Scan for the cell matching the given text and deliver its [x, y] coordinate at center. 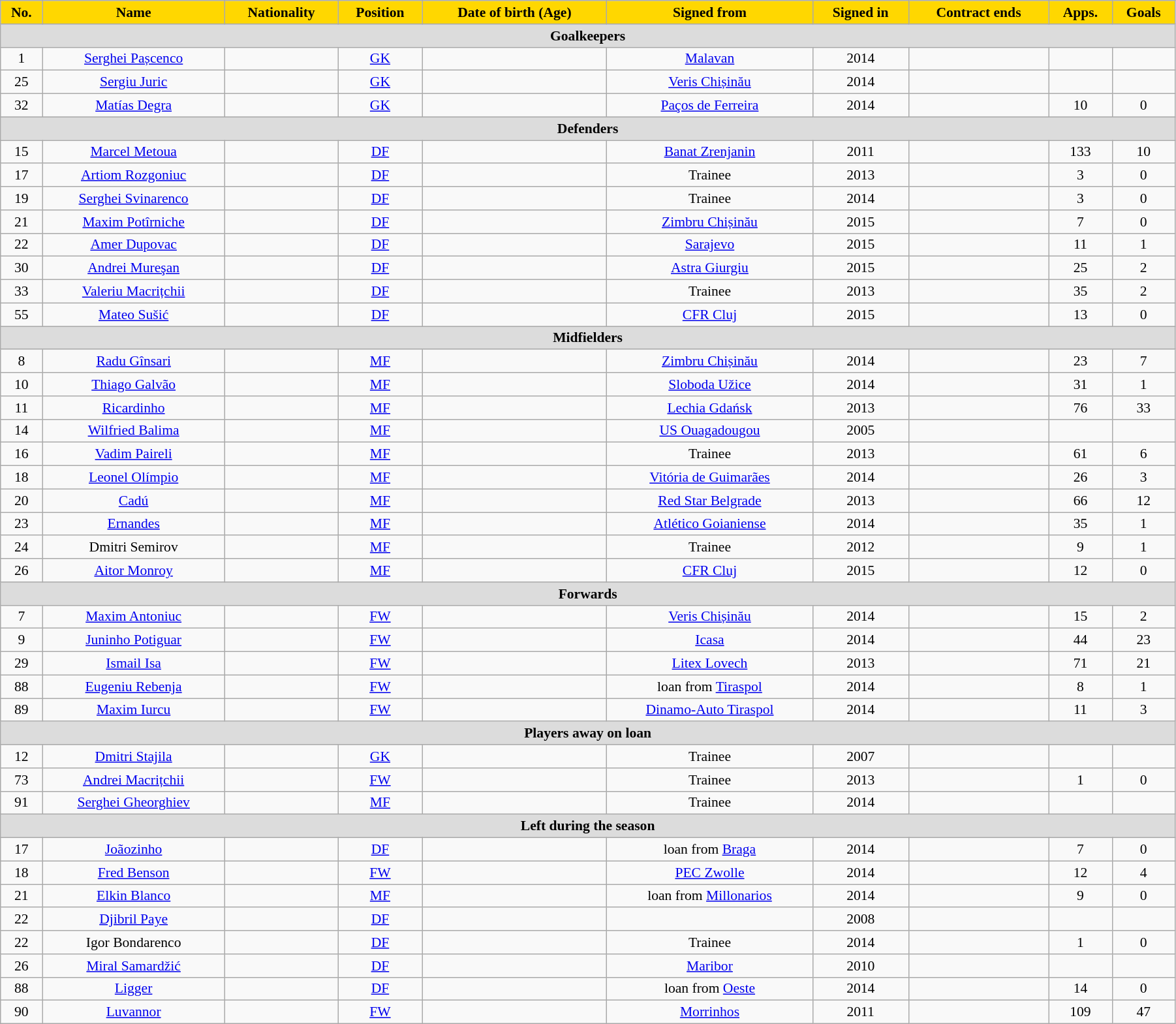
32 [22, 106]
Serghei Svinarenco [134, 198]
loan from Millonarios [710, 896]
20 [22, 501]
Thiago Galvão [134, 384]
Nationality [281, 12]
Marcel Metoua [134, 152]
Date of birth (Age) [514, 12]
Signed in [860, 12]
Sloboda Užice [710, 384]
19 [22, 198]
Wilfried Balima [134, 431]
31 [1081, 384]
66 [1081, 501]
Cadú [134, 501]
Valeriu Macrițchii [134, 292]
Lechia Gdańsk [710, 408]
Matías Degra [134, 106]
Sergiu Juric [134, 82]
Vitória de Guimarães [710, 478]
Atlético Goianiense [710, 524]
13 [1081, 315]
2010 [860, 966]
Ligger [134, 989]
Mateo Sušić [134, 315]
24 [22, 548]
Morrinhos [710, 1012]
16 [22, 454]
55 [22, 315]
133 [1081, 152]
Left during the season [588, 826]
Sarajevo [710, 245]
Litex Lovech [710, 664]
71 [1081, 664]
Andrei Mureşan [134, 268]
Ricardinho [134, 408]
Dinamo-Auto Tiraspol [710, 710]
6 [1143, 454]
Goalkeepers [588, 36]
4 [1143, 873]
Apps. [1081, 12]
Name [134, 12]
Vadim Paireli [134, 454]
Contract ends [979, 12]
Astra Giurgiu [710, 268]
Amer Dupovac [134, 245]
Andrei Macrițchii [134, 780]
US Ouagadougou [710, 431]
Icasa [710, 640]
29 [22, 664]
Position [380, 12]
76 [1081, 408]
loan from Tiraspol [710, 687]
Serghei Pașcenco [134, 59]
Igor Bondarenco [134, 942]
Maribor [710, 966]
89 [22, 710]
Miral Samardžić [134, 966]
2012 [860, 548]
Artiom Rozgoniuc [134, 176]
Djibril Paye [134, 920]
Maxim Iurcu [134, 710]
No. [22, 12]
Dmitri Semirov [134, 548]
Paços de Ferreira [710, 106]
Signed from [710, 12]
73 [22, 780]
Juninho Potiguar [134, 640]
Eugeniu Rebenja [134, 687]
Radu Gînsari [134, 362]
loan from Braga [710, 850]
44 [1081, 640]
Leonel Olímpio [134, 478]
Defenders [588, 129]
Joãozinho [134, 850]
61 [1081, 454]
Goals [1143, 12]
2005 [860, 431]
47 [1143, 1012]
loan from Oeste [710, 989]
Red Star Belgrade [710, 501]
Dmitri Stajila [134, 756]
2007 [860, 756]
Maxim Potîrniche [134, 222]
PEC Zwolle [710, 873]
Ernandes [134, 524]
Forwards [588, 594]
Elkin Blanco [134, 896]
Fred Benson [134, 873]
109 [1081, 1012]
2008 [860, 920]
30 [22, 268]
90 [22, 1012]
Luvannor [134, 1012]
Malavan [710, 59]
91 [22, 803]
Aitor Monroy [134, 570]
Midfielders [588, 338]
Serghei Gheorghiev [134, 803]
Players away on loan [588, 734]
Ismail Isa [134, 664]
Banat Zrenjanin [710, 152]
Maxim Antoniuc [134, 617]
